Scan for the cell matching the given text and deliver its [x, y] coordinate at center. 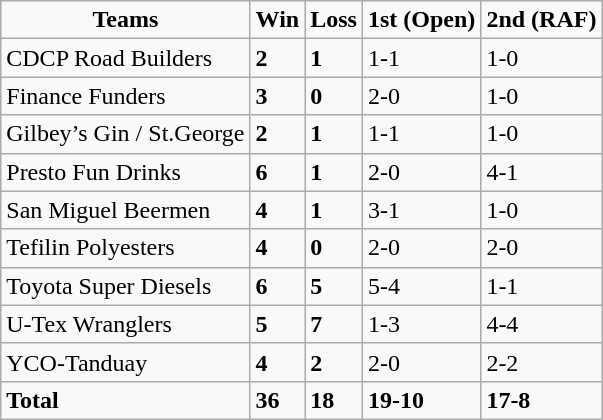
San Miguel Beermen [126, 210]
Presto Fun Drinks [126, 172]
3 [278, 96]
4-1 [542, 172]
17-8 [542, 400]
Finance Funders [126, 96]
U-Tex Wranglers [126, 324]
36 [278, 400]
4-4 [542, 324]
2-2 [542, 362]
Tefilin Polyesters [126, 248]
Win [278, 20]
18 [334, 400]
2nd (RAF) [542, 20]
3-1 [421, 210]
5-4 [421, 286]
Gilbey’s Gin / St.George [126, 134]
7 [334, 324]
Toyota Super Diesels [126, 286]
Total [126, 400]
1-3 [421, 324]
1st (Open) [421, 20]
YCO-Tanduay [126, 362]
Loss [334, 20]
19-10 [421, 400]
CDCP Road Builders [126, 58]
Teams [126, 20]
